Identify which cell holds the provided text, then report its [X, Y] central coordinate. 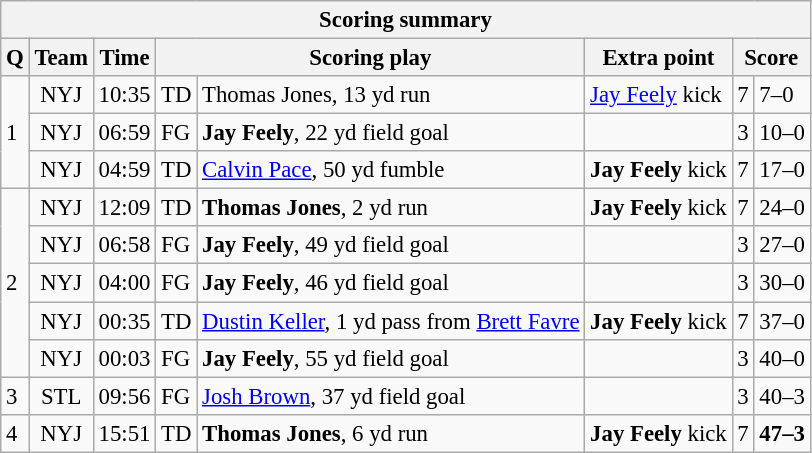
37–0 [782, 321]
27–0 [782, 245]
Q [15, 58]
06:58 [124, 245]
00:03 [124, 358]
Scoring summary [406, 20]
Time [124, 58]
2 [15, 283]
15:51 [124, 433]
STL [61, 396]
17–0 [782, 170]
Extra point [658, 58]
30–0 [782, 283]
Jay Feely, 22 yd field goal [391, 133]
4 [15, 433]
Thomas Jones, 13 yd run [391, 95]
47–3 [782, 433]
04:59 [124, 170]
09:56 [124, 396]
1 [15, 132]
Thomas Jones, 6 yd run [391, 433]
10:35 [124, 95]
00:35 [124, 321]
Scoring play [370, 58]
Calvin Pace, 50 yd fumble [391, 170]
Score [771, 58]
04:00 [124, 283]
10–0 [782, 133]
Team [61, 58]
Jay Feely, 46 yd field goal [391, 283]
Jay Feely, 55 yd field goal [391, 358]
Josh Brown, 37 yd field goal [391, 396]
40–0 [782, 358]
06:59 [124, 133]
7–0 [782, 95]
Jay Feely, 49 yd field goal [391, 245]
12:09 [124, 208]
Thomas Jones, 2 yd run [391, 208]
24–0 [782, 208]
Dustin Keller, 1 yd pass from Brett Favre [391, 321]
40–3 [782, 396]
